Find where the given text appears and provide that cell's center as [X, Y] coordinate. 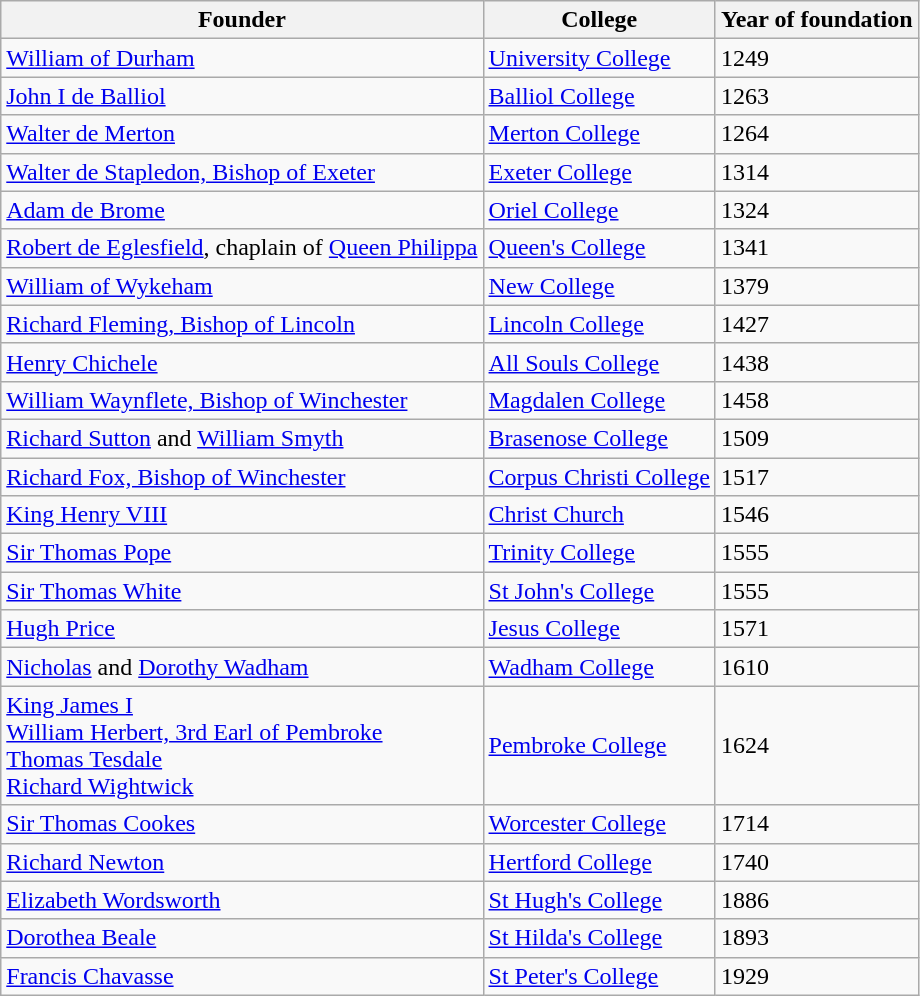
King James IWilliam Herbert, 3rd Earl of PembrokeThomas TesdaleRichard Wightwick [242, 746]
Richard Newton [242, 862]
1249 [816, 58]
St Hugh's College [599, 900]
Pembroke College [599, 746]
Founder [242, 20]
William Waynflete, Bishop of Winchester [242, 400]
William of Durham [242, 58]
New College [599, 286]
1740 [816, 862]
Robert de Eglesfield, chaplain of Queen Philippa [242, 248]
1610 [816, 667]
Richard Fox, Bishop of Winchester [242, 477]
William of Wykeham [242, 286]
Merton College [599, 134]
1886 [816, 900]
Walter de Stapledon, Bishop of Exeter [242, 172]
1517 [816, 477]
Sir Thomas Pope [242, 553]
Nicholas and Dorothy Wadham [242, 667]
St John's College [599, 591]
Worcester College [599, 824]
St Hilda's College [599, 938]
1427 [816, 324]
Brasenose College [599, 438]
Oriel College [599, 210]
Adam de Brome [242, 210]
University College [599, 58]
Richard Sutton and William Smyth [242, 438]
Francis Chavasse [242, 976]
Exeter College [599, 172]
1624 [816, 746]
College [599, 20]
1571 [816, 629]
Christ Church [599, 515]
1458 [816, 400]
1379 [816, 286]
Hertford College [599, 862]
John I de Balliol [242, 96]
1264 [816, 134]
King Henry VIII [242, 515]
1438 [816, 362]
All Souls College [599, 362]
Lincoln College [599, 324]
Corpus Christi College [599, 477]
1546 [816, 515]
Elizabeth Wordsworth [242, 900]
Trinity College [599, 553]
Balliol College [599, 96]
Richard Fleming, Bishop of Lincoln [242, 324]
Sir Thomas Cookes [242, 824]
1314 [816, 172]
1341 [816, 248]
1324 [816, 210]
Wadham College [599, 667]
Dorothea Beale [242, 938]
Sir Thomas White [242, 591]
Queen's College [599, 248]
Walter de Merton [242, 134]
1929 [816, 976]
Jesus College [599, 629]
1893 [816, 938]
Henry Chichele [242, 362]
St Peter's College [599, 976]
Hugh Price [242, 629]
Year of foundation [816, 20]
1263 [816, 96]
1509 [816, 438]
1714 [816, 824]
Magdalen College [599, 400]
